Capture the cell that displays the provided text and extract its (X, Y) central coordinate. 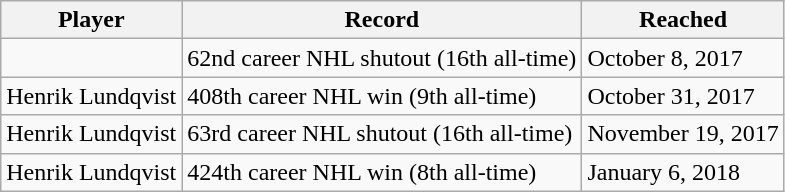
Player (92, 20)
63rd career NHL shutout (16th all-time) (382, 134)
October 31, 2017 (683, 96)
October 8, 2017 (683, 58)
Reached (683, 20)
Record (382, 20)
424th career NHL win (8th all-time) (382, 172)
408th career NHL win (9th all-time) (382, 96)
November 19, 2017 (683, 134)
62nd career NHL shutout (16th all-time) (382, 58)
January 6, 2018 (683, 172)
